Output the (X, Y) coordinate of the center of the cell containing the given text.  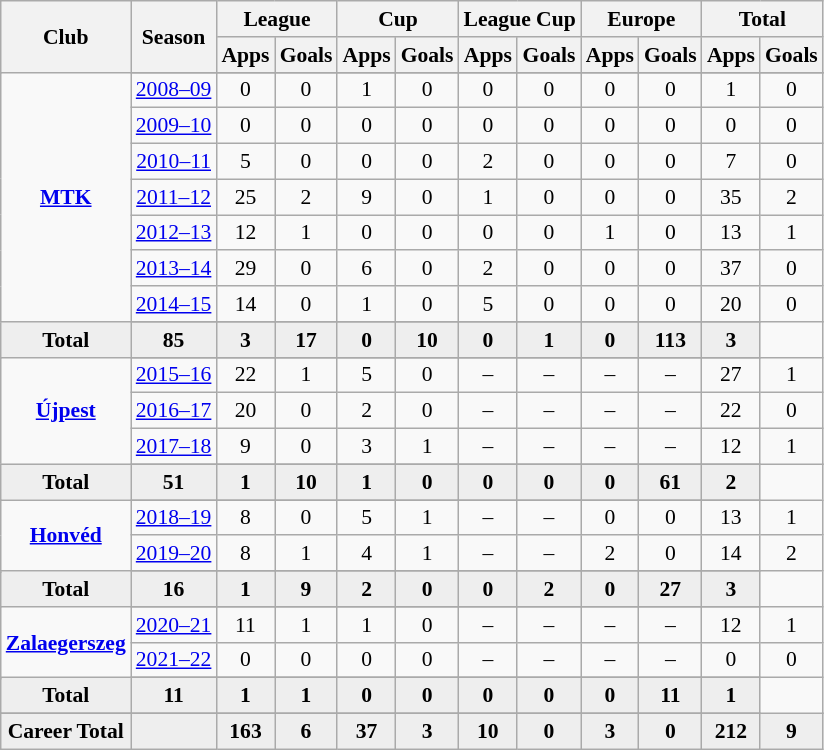
16 (174, 589)
35 (731, 197)
Europe (642, 19)
113 (670, 340)
2011–12 (174, 197)
2014–15 (174, 304)
7 (731, 162)
2016–17 (174, 411)
85 (174, 340)
25 (245, 197)
163 (245, 732)
61 (670, 482)
2017–18 (174, 447)
51 (174, 482)
29 (245, 269)
Career Total (66, 732)
2020–21 (174, 625)
4 (366, 554)
Honvéd (66, 536)
MTK (66, 196)
Club (66, 36)
2021–22 (174, 660)
Cup (398, 19)
League Cup (520, 19)
2009–10 (174, 126)
2015–16 (174, 375)
Zalaegerszeg (66, 642)
2018–19 (174, 518)
2012–13 (174, 233)
212 (731, 732)
2008–09 (174, 90)
17 (306, 340)
2010–11 (174, 162)
League (276, 19)
Season (174, 36)
Újpest (66, 410)
2013–14 (174, 269)
2019–20 (174, 554)
